Extract the (x, y) coordinate from the center of the cell holding the provided text.  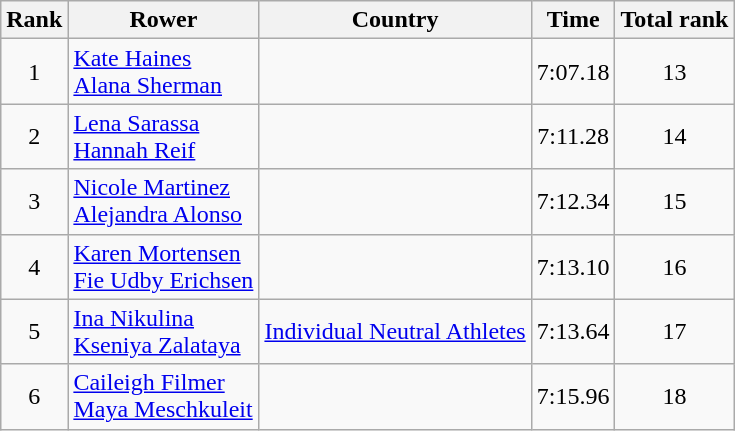
7:15.96 (573, 396)
7:07.18 (573, 72)
7:11.28 (573, 136)
3 (34, 202)
7:13.10 (573, 266)
Lena SarassaHannah Reif (164, 136)
2 (34, 136)
Caileigh FilmerMaya Meschkuleit (164, 396)
18 (674, 396)
Total rank (674, 20)
Kate HainesAlana Sherman (164, 72)
Nicole MartinezAlejandra Alonso (164, 202)
Time (573, 20)
1 (34, 72)
Individual Neutral Athletes (395, 332)
17 (674, 332)
7:13.64 (573, 332)
4 (34, 266)
13 (674, 72)
5 (34, 332)
Country (395, 20)
Rank (34, 20)
7:12.34 (573, 202)
15 (674, 202)
Ina NikulinaKseniya Zalataya (164, 332)
6 (34, 396)
16 (674, 266)
14 (674, 136)
Rower (164, 20)
Karen MortensenFie Udby Erichsen (164, 266)
